Search for the cell housing the specified text and yield its [x, y] center coordinate. 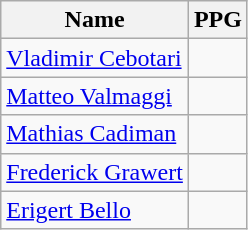
Erigert Bello [95, 210]
Vladimir Cebotari [95, 58]
PPG [218, 20]
Name [95, 20]
Matteo Valmaggi [95, 96]
Frederick Grawert [95, 172]
Mathias Cadiman [95, 134]
